Scan for the cell matching the given text and deliver its (X, Y) coordinate at center. 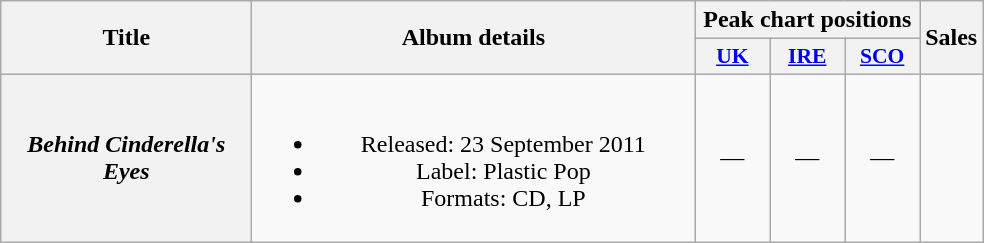
UK (732, 57)
SCO (882, 57)
Album details (474, 38)
Behind Cinderella's Eyes (126, 158)
Title (126, 38)
IRE (808, 57)
Peak chart positions (808, 20)
Sales (952, 38)
Released: 23 September 2011Label: Plastic PopFormats: CD, LP (474, 158)
